Determine the [x, y] coordinate at the center of the cell enclosing the given text.  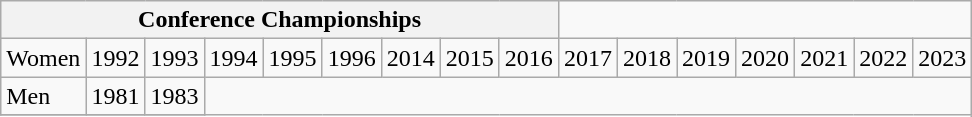
2019 [706, 58]
Women [44, 58]
2022 [884, 58]
2020 [766, 58]
1994 [234, 58]
1983 [174, 96]
2023 [942, 58]
2018 [646, 58]
2016 [528, 58]
Men [44, 96]
2017 [588, 58]
Conference Championships [280, 20]
2014 [410, 58]
1996 [352, 58]
2015 [470, 58]
2021 [824, 58]
1995 [292, 58]
1992 [116, 58]
1993 [174, 58]
1981 [116, 96]
